Extract the (X, Y) coordinate from the center of the cell holding the provided text.  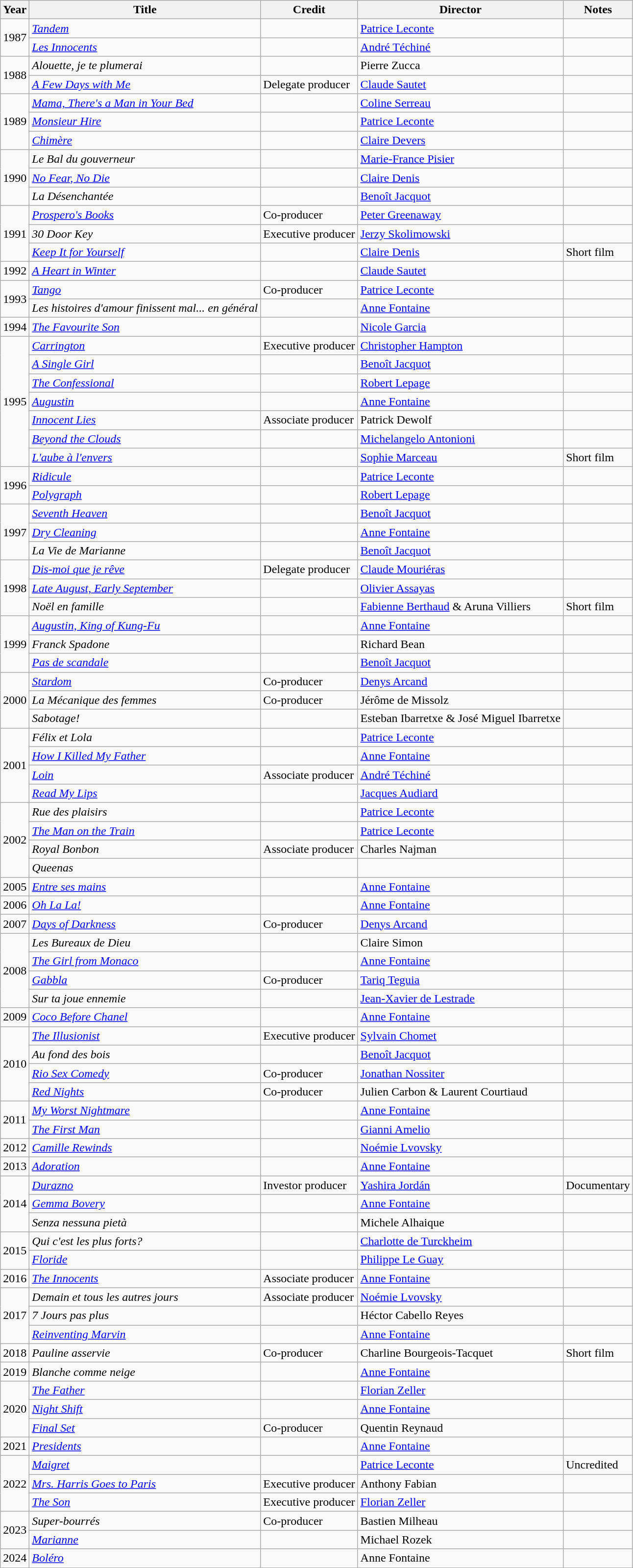
Boléro (145, 1558)
2017 (15, 1316)
2022 (15, 1484)
Year (15, 10)
La Désenchantée (145, 196)
Reinventing Marvin (145, 1334)
Michelangelo Antonioni (461, 439)
Claire Devers (461, 140)
Durazno (145, 1185)
The Confessional (145, 383)
Mama, There's a Man in Your Bed (145, 103)
Charline Bourgeois-Tacquet (461, 1353)
2010 (15, 1064)
Jean-Xavier de Lestrade (461, 998)
Seventh Heaven (145, 513)
2005 (15, 887)
Tango (145, 290)
Sylvain Chomet (461, 1036)
Blanche comme neige (145, 1371)
L'aube à l'envers (145, 457)
2024 (15, 1558)
Michele Alhaique (461, 1222)
1989 (15, 122)
Read My Lips (145, 793)
Sur ta joue ennemie (145, 998)
2019 (15, 1371)
Pas de scandale (145, 663)
1995 (15, 401)
1999 (15, 644)
Investor producer (309, 1185)
Final Set (145, 1428)
1988 (15, 75)
Félix et Lola (145, 737)
1992 (15, 271)
The Father (145, 1390)
Qui c'est les plus forts? (145, 1241)
2009 (15, 1017)
Gemma Bovery (145, 1204)
Pauline asservie (145, 1353)
Jonathan Nossiter (461, 1073)
Tandem (145, 28)
Jérôme de Missolz (461, 700)
2015 (15, 1250)
2000 (15, 700)
Olivier Assayas (461, 588)
2020 (15, 1409)
1991 (15, 233)
30 Door Key (145, 234)
2006 (15, 905)
1990 (15, 177)
Michael Rozek (461, 1540)
Patrick Dewolf (461, 420)
Héctor Cabello Reyes (461, 1316)
Chimère (145, 140)
Les Bureaux de Dieu (145, 943)
The Favourite Son (145, 327)
Les Innocents (145, 47)
Maigret (145, 1465)
Mrs. Harris Goes to Paris (145, 1484)
Alouette, je te plumerai (145, 66)
Entre ses mains (145, 887)
My Worst Nightmare (145, 1110)
2001 (15, 765)
Anthony Fabian (461, 1484)
Gabbla (145, 980)
Credit (309, 10)
Late August, Early September (145, 588)
Jacques Audiard (461, 793)
Augustin, King of Kung-Fu (145, 625)
Quentin Reynaud (461, 1428)
Christopher Hampton (461, 346)
Senza nessuna pietà (145, 1222)
1998 (15, 588)
Charles Najman (461, 849)
Royal Bonbon (145, 849)
Richard Bean (461, 644)
The Son (145, 1502)
La Mécanique des femmes (145, 700)
Sabotage! (145, 719)
Loin (145, 774)
7 Jours pas plus (145, 1316)
2012 (15, 1148)
Charlotte de Turckheim (461, 1241)
A Single Girl (145, 364)
A Few Days with Me (145, 84)
2011 (15, 1120)
2008 (15, 971)
The Illusionist (145, 1036)
Floride (145, 1260)
Claude Mouriéras (461, 570)
Julien Carbon & Laurent Courtiaud (461, 1092)
Rio Sex Comedy (145, 1073)
The Man on the Train (145, 831)
Philippe Le Guay (461, 1260)
No Fear, No Die (145, 177)
Stardom (145, 681)
2014 (15, 1204)
Night Shift (145, 1409)
Camille Rewinds (145, 1148)
Coline Serreau (461, 103)
2018 (15, 1353)
1997 (15, 532)
Le Bal du gouverneur (145, 159)
Notes (598, 10)
2023 (15, 1530)
How I Killed My Father (145, 756)
Demain et tous les autres jours (145, 1297)
Noël en famille (145, 607)
Peter Greenaway (461, 215)
La Vie de Marianne (145, 551)
Dis-moi que je rêve (145, 570)
1987 (15, 38)
Queenas (145, 868)
Red Nights (145, 1092)
Jerzy Skolimowski (461, 234)
Uncredited (598, 1465)
1994 (15, 327)
Polygraph (145, 495)
Keep It for Yourself (145, 252)
The Girl from Monaco (145, 961)
Days of Darkness (145, 924)
Director (461, 10)
2021 (15, 1446)
Innocent Lies (145, 420)
2016 (15, 1278)
Gianni Amelio (461, 1129)
2013 (15, 1167)
Carrington (145, 346)
Oh La La! (145, 905)
Augustin (145, 401)
Beyond the Clouds (145, 439)
Claire Simon (461, 943)
Prospero's Books (145, 215)
2007 (15, 924)
Fabienne Berthaud & Aruna Villiers (461, 607)
Adoration (145, 1167)
Yashira Jordán (461, 1185)
Franck Spadone (145, 644)
Monsieur Hire (145, 122)
Marie-France Pisier (461, 159)
Sophie Marceau (461, 457)
1993 (15, 299)
Bastien Milheau (461, 1521)
1996 (15, 485)
The First Man (145, 1129)
Pierre Zucca (461, 66)
Tariq Teguia (461, 980)
Au fond des bois (145, 1054)
Esteban Ibarretxe & José Miguel Ibarretxe (461, 719)
Documentary (598, 1185)
Presidents (145, 1446)
Ridicule (145, 476)
Rue des plaisirs (145, 812)
Marianne (145, 1540)
Dry Cleaning (145, 532)
Nicole Garcia (461, 327)
2002 (15, 840)
Super-bourrés (145, 1521)
The Innocents (145, 1278)
A Heart in Winter (145, 271)
Coco Before Chanel (145, 1017)
Title (145, 10)
Les histoires d'amour finissent mal... en général (145, 308)
